Locate the cell with the specified text and output its [x, y] center coordinate. 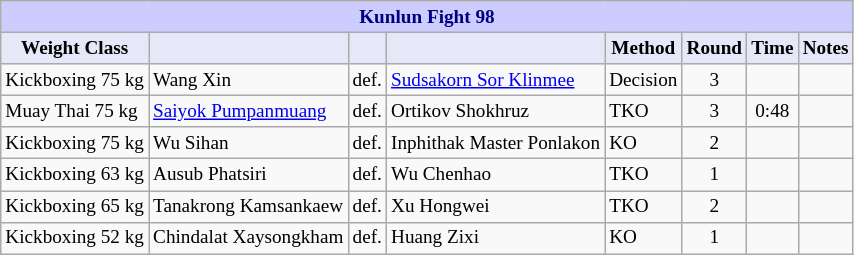
0:48 [772, 111]
Wu Sihan [248, 143]
Kickboxing 65 kg [75, 206]
Decision [644, 80]
Sudsakorn Sor Klinmee [495, 80]
Wang Xin [248, 80]
Inphithak Master Ponlakon [495, 143]
Weight Class [75, 48]
Ausub Phatsiri [248, 175]
Xu Hongwei [495, 206]
Round [714, 48]
Saiyok Pumpanmuang [248, 111]
Tanakrong Kamsankaew [248, 206]
Ortikov Shokhruz [495, 111]
Notes [826, 48]
Huang Zixi [495, 238]
Kickboxing 63 kg [75, 175]
Time [772, 48]
Kickboxing 52 kg [75, 238]
Chindalat Xaysongkham [248, 238]
Muay Thai 75 kg [75, 111]
Method [644, 48]
Wu Chenhao [495, 175]
Kunlun Fight 98 [427, 17]
